Capture the cell that displays the provided text and extract its [X, Y] central coordinate. 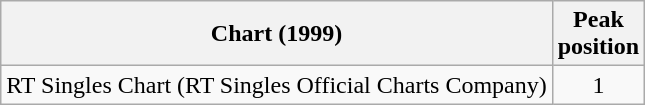
Chart (1999) [276, 34]
Peakposition [598, 34]
RT Singles Chart (RT Singles Official Charts Company) [276, 85]
1 [598, 85]
